Pinpoint the cell where the given text exists, returning its (x, y) midpoint coordinate. 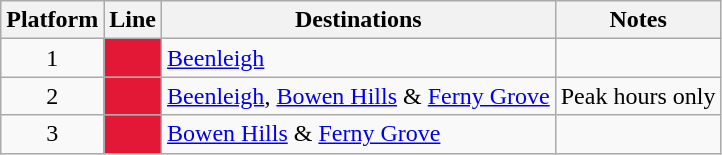
2 (52, 96)
3 (52, 134)
Beenleigh (359, 58)
Bowen Hills & Ferny Grove (359, 134)
1 (52, 58)
Destinations (359, 20)
Beenleigh, Bowen Hills & Ferny Grove (359, 96)
Peak hours only (638, 96)
Line (133, 20)
Notes (638, 20)
Platform (52, 20)
